Scan for the cell matching the given text and deliver its [X, Y] coordinate at center. 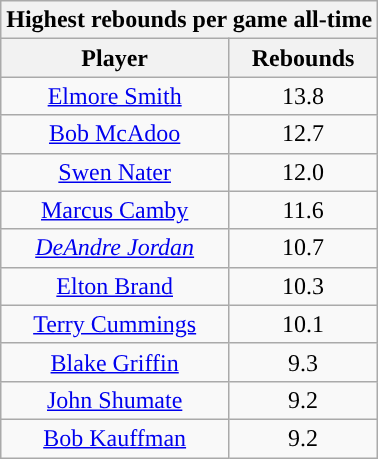
Marcus Camby [115, 210]
Blake Griffin [115, 362]
Bob Kauffman [115, 438]
10.7 [304, 248]
Swen Nater [115, 172]
11.6 [304, 210]
Rebounds [304, 58]
9.3 [304, 362]
Highest rebounds per game all-time [190, 20]
13.8 [304, 96]
Player [115, 58]
12.7 [304, 134]
Elton Brand [115, 286]
DeAndre Jordan [115, 248]
John Shumate [115, 400]
10.3 [304, 286]
Elmore Smith [115, 96]
Bob McAdoo [115, 134]
Terry Cummings [115, 324]
12.0 [304, 172]
10.1 [304, 324]
